Determine the [x, y] coordinate at the center of the cell enclosing the given text.  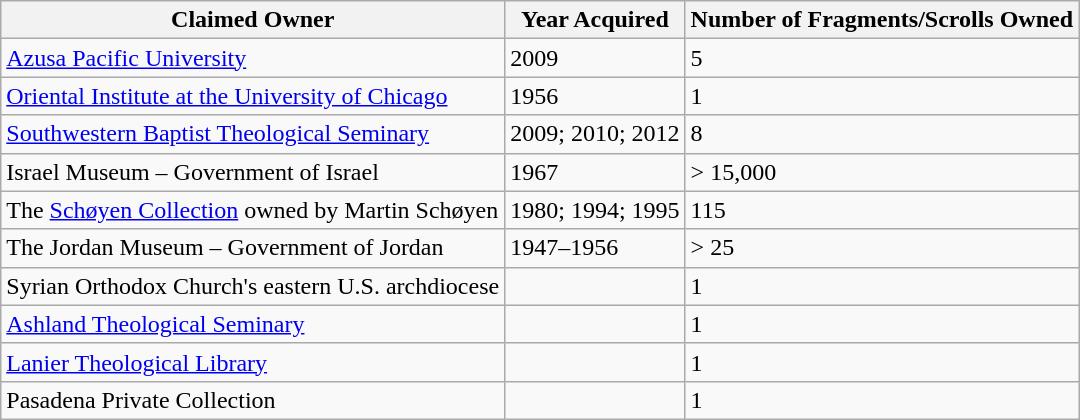
The Schøyen Collection owned by Martin Schøyen [253, 210]
1956 [595, 96]
Number of Fragments/Scrolls Owned [882, 20]
1980; 1994; 1995 [595, 210]
1947–1956 [595, 248]
115 [882, 210]
2009 [595, 58]
2009; 2010; 2012 [595, 134]
Pasadena Private Collection [253, 400]
Claimed Owner [253, 20]
1967 [595, 172]
Ashland Theological Seminary [253, 324]
Year Acquired [595, 20]
Southwestern Baptist Theological Seminary [253, 134]
Syrian Orthodox Church's eastern U.S. archdiocese [253, 286]
8 [882, 134]
Lanier Theological Library [253, 362]
> 25 [882, 248]
Azusa Pacific University [253, 58]
The Jordan Museum – Government of Jordan [253, 248]
Oriental Institute at the University of Chicago [253, 96]
5 [882, 58]
Israel Museum – Government of Israel [253, 172]
> 15,000 [882, 172]
